Find where the given text appears and provide that cell's center as (x, y) coordinate. 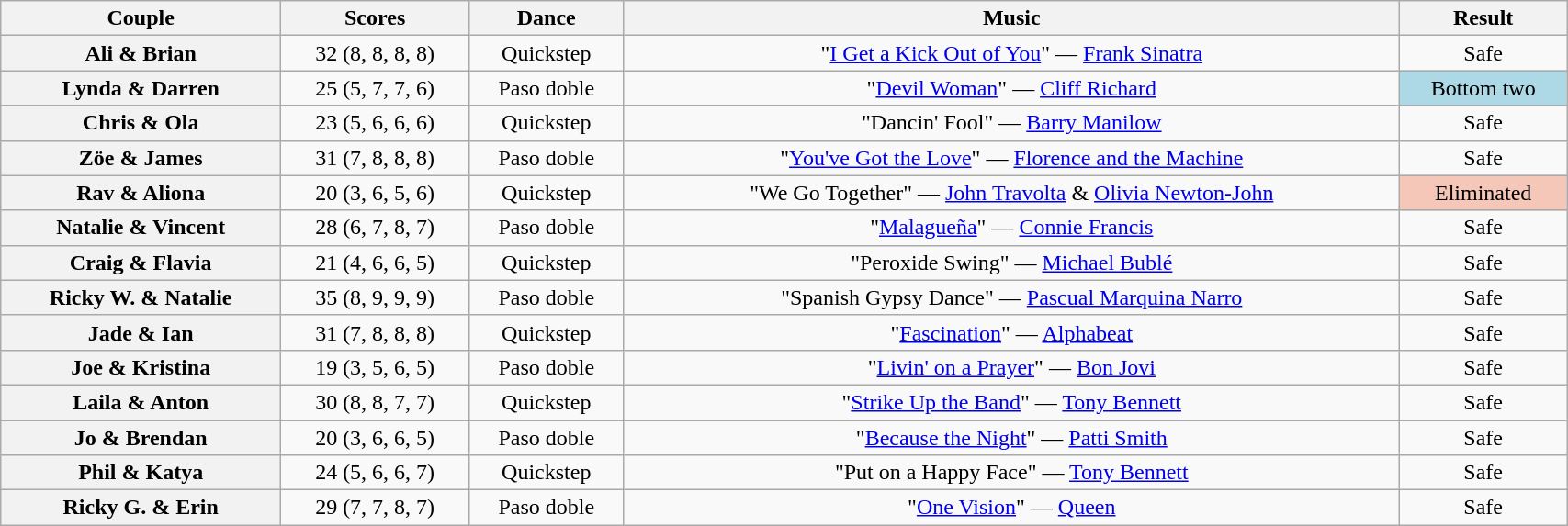
Jade & Ian (141, 332)
Craig & Flavia (141, 263)
21 (4, 6, 6, 5) (375, 263)
"Strike Up the Band" — Tony Bennett (1012, 402)
20 (3, 6, 5, 6) (375, 193)
28 (6, 7, 8, 7) (375, 228)
Chris & Ola (141, 123)
Bottom two (1483, 88)
"I Get a Kick Out of You" — Frank Sinatra (1012, 53)
35 (8, 9, 9, 9) (375, 297)
Rav & Aliona (141, 193)
Laila & Anton (141, 402)
20 (3, 6, 6, 5) (375, 438)
Scores (375, 18)
Natalie & Vincent (141, 228)
Jo & Brendan (141, 438)
25 (5, 7, 7, 6) (375, 88)
"We Go Together" — John Travolta & Olivia Newton-John (1012, 193)
Lynda & Darren (141, 88)
24 (5, 6, 6, 7) (375, 473)
"You've Got the Love" — Florence and the Machine (1012, 158)
"Because the Night" — Patti Smith (1012, 438)
Eliminated (1483, 193)
Music (1012, 18)
Result (1483, 18)
23 (5, 6, 6, 6) (375, 123)
"Malagueña" — Connie Francis (1012, 228)
"Put on a Happy Face" — Tony Bennett (1012, 473)
Ricky W. & Natalie (141, 297)
"Fascination" — Alphabeat (1012, 332)
29 (7, 7, 8, 7) (375, 508)
Phil & Katya (141, 473)
Ricky G. & Erin (141, 508)
"Devil Woman" — Cliff Richard (1012, 88)
30 (8, 8, 7, 7) (375, 402)
19 (3, 5, 6, 5) (375, 367)
Couple (141, 18)
Ali & Brian (141, 53)
Joe & Kristina (141, 367)
"Dancin' Fool" — Barry Manilow (1012, 123)
"One Vision" — Queen (1012, 508)
"Livin' on a Prayer" — Bon Jovi (1012, 367)
Dance (547, 18)
"Peroxide Swing" — Michael Bublé (1012, 263)
"Spanish Gypsy Dance" — Pascual Marquina Narro (1012, 297)
32 (8, 8, 8, 8) (375, 53)
Zöe & James (141, 158)
